Provide the [X, Y] coordinate of the cell's center where the given text is located.  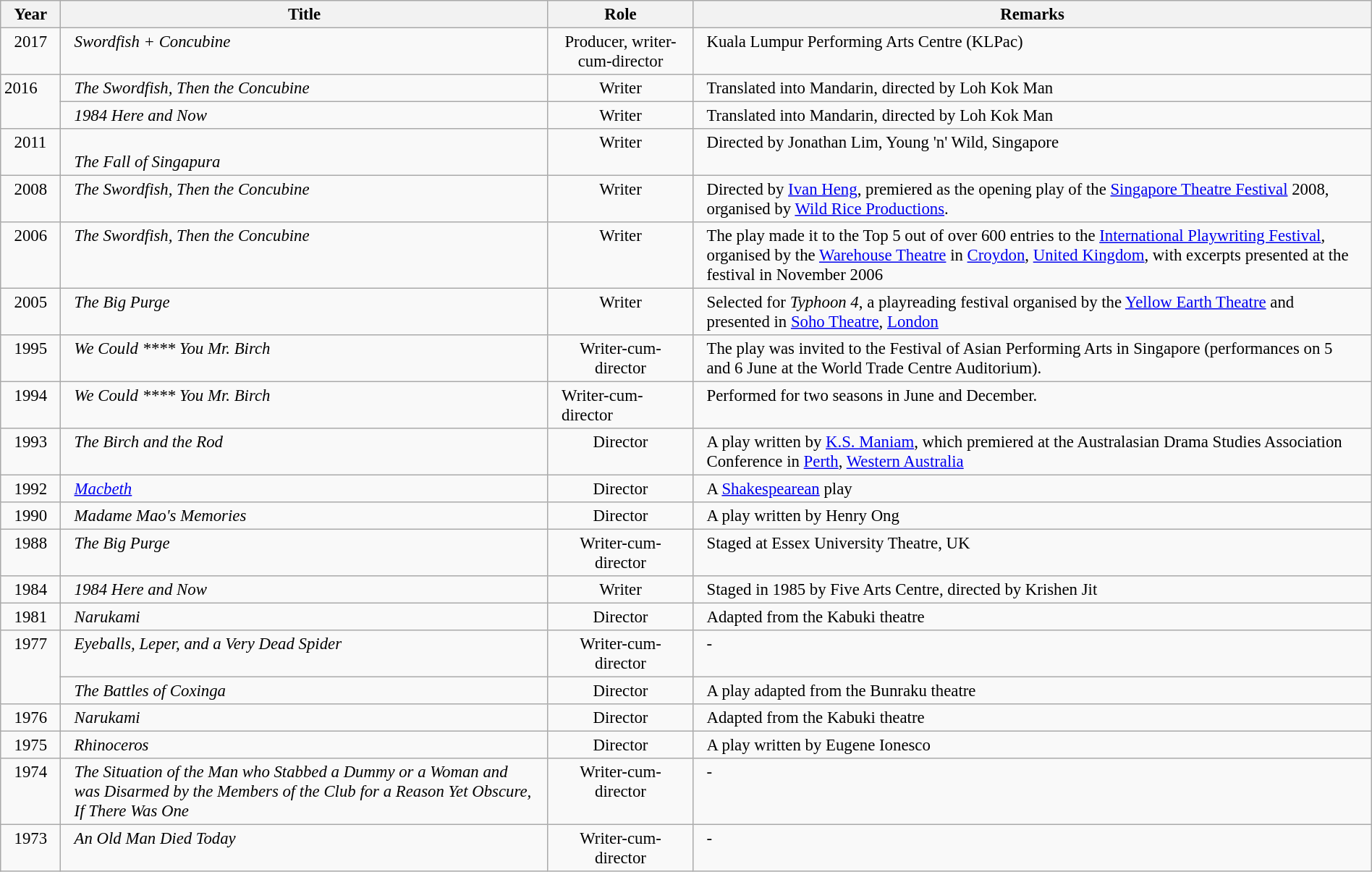
A Shakespearean play [1033, 489]
2017 [30, 51]
Selected for Typhoon 4, a playreading festival organised by the Yellow Earth Theatre and presented in Soho Theatre, London [1033, 312]
Staged at Essex University Theatre, UK [1033, 553]
Rhinoceros [304, 745]
An Old Man Died Today [304, 848]
Directed by Ivan Heng, premiered as the opening play of the Singapore Theatre Festival 2008, organised by Wild Rice Productions. [1033, 199]
Performed for two seasons in June and December. [1033, 405]
Madame Mao's Memories [304, 516]
A play written by Henry Ong [1033, 516]
Staged in 1985 by Five Arts Centre, directed by Krishen Jit [1033, 590]
2008 [30, 199]
Kuala Lumpur Performing Arts Centre (KLPac) [1033, 51]
1976 [30, 718]
1992 [30, 489]
The Situation of the Man who Stabbed a Dummy or a Woman and was Disarmed by the Members of the Club for a Reason Yet Obscure, If There Was One [304, 792]
Swordfish + Concubine [304, 51]
Macbeth [304, 489]
Role [620, 14]
Producer, writer-cum-director [620, 51]
Eyeballs, Leper, and a Very Dead Spider [304, 653]
2011 [30, 152]
2016 [30, 101]
2005 [30, 312]
The Birch and the Rod [304, 452]
Directed by Jonathan Lim, Young 'n' Wild, Singapore [1033, 152]
A play written by K.S. Maniam, which premiered at the Australasian Drama Studies Association Conference in Perth, Western Australia [1033, 452]
Title [304, 14]
A play adapted from the Bunraku theatre [1033, 691]
The Fall of Singapura [304, 152]
1988 [30, 553]
1981 [30, 617]
1974 [30, 792]
1995 [30, 358]
The Battles of Coxinga [304, 691]
1993 [30, 452]
1973 [30, 848]
1990 [30, 516]
1994 [30, 405]
The play was invited to the Festival of Asian Performing Arts in Singapore (performances on 5 and 6 June at the World Trade Centre Auditorium). [1033, 358]
1984 [30, 590]
Year [30, 14]
1977 [30, 667]
2006 [30, 255]
1975 [30, 745]
A play written by Eugene Ionesco [1033, 745]
Remarks [1033, 14]
